Determine the [x, y] coordinate at the center of the cell enclosing the given text.  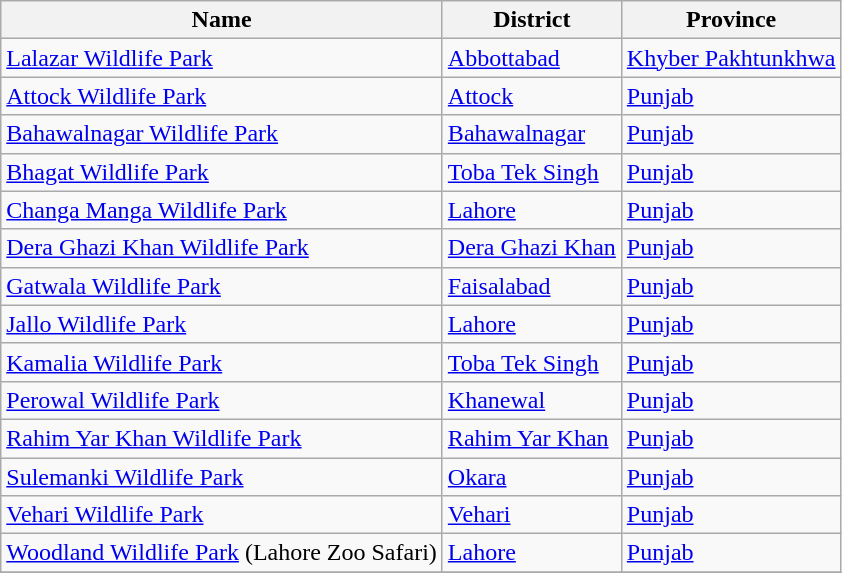
Gatwala Wildlife Park [222, 286]
Faisalabad [532, 286]
Woodland Wildlife Park (Lahore Zoo Safari) [222, 553]
Bahawalnagar [532, 134]
Rahim Yar Khan [532, 438]
Dera Ghazi Khan Wildlife Park [222, 248]
Kamalia Wildlife Park [222, 362]
Rahim Yar Khan Wildlife Park [222, 438]
Vehari [532, 515]
Attock Wildlife Park [222, 96]
Khanewal [532, 400]
District [532, 20]
Jallo Wildlife Park [222, 324]
Province [731, 20]
Lalazar Wildlife Park [222, 58]
Changa Manga Wildlife Park [222, 210]
Bhagat Wildlife Park [222, 172]
Vehari Wildlife Park [222, 515]
Perowal Wildlife Park [222, 400]
Khyber Pakhtunkhwa [731, 58]
Dera Ghazi Khan [532, 248]
Abbottabad [532, 58]
Okara [532, 477]
Bahawalnagar Wildlife Park [222, 134]
Sulemanki Wildlife Park [222, 477]
Attock [532, 96]
Name [222, 20]
